Capture the cell that displays the provided text and extract its [X, Y] central coordinate. 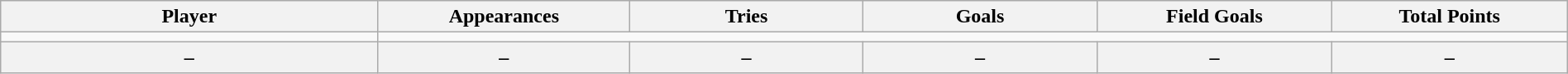
Tries [746, 17]
Field Goals [1214, 17]
Player [189, 17]
Goals [979, 17]
Appearances [504, 17]
Total Points [1449, 17]
